Find where the given text appears and provide that cell's center as (x, y) coordinate. 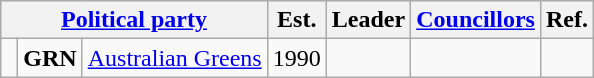
Ref. (566, 20)
Australian Greens (174, 58)
Political party (134, 20)
GRN (50, 58)
Est. (296, 20)
1990 (296, 58)
Leader (368, 20)
Councillors (476, 20)
